Identify which cell holds the provided text, then report its [X, Y] central coordinate. 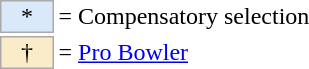
* [27, 16]
† [27, 52]
